Extract the [x, y] coordinate from the center of the cell holding the provided text.  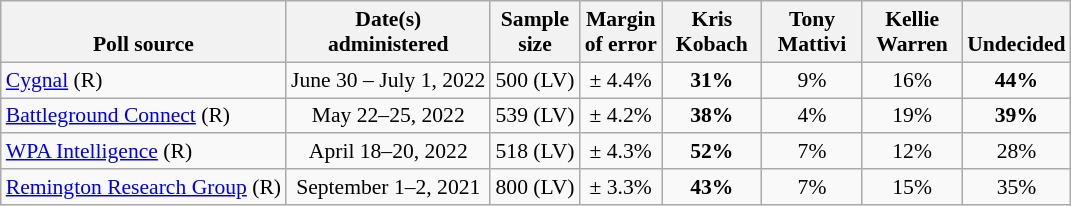
± 4.3% [621, 152]
Undecided [1016, 32]
12% [912, 152]
539 (LV) [534, 116]
Battleground Connect (R) [144, 116]
± 3.3% [621, 187]
Remington Research Group (R) [144, 187]
31% [712, 80]
4% [812, 116]
Samplesize [534, 32]
April 18–20, 2022 [388, 152]
± 4.2% [621, 116]
800 (LV) [534, 187]
Date(s)administered [388, 32]
Poll source [144, 32]
43% [712, 187]
KrisKobach [712, 32]
TonyMattivi [812, 32]
September 1–2, 2021 [388, 187]
15% [912, 187]
28% [1016, 152]
38% [712, 116]
9% [812, 80]
Marginof error [621, 32]
500 (LV) [534, 80]
KellieWarren [912, 32]
16% [912, 80]
May 22–25, 2022 [388, 116]
518 (LV) [534, 152]
± 4.4% [621, 80]
WPA Intelligence (R) [144, 152]
44% [1016, 80]
June 30 – July 1, 2022 [388, 80]
Cygnal (R) [144, 80]
52% [712, 152]
39% [1016, 116]
19% [912, 116]
35% [1016, 187]
